Pinpoint the cell where the given text exists, returning its (X, Y) midpoint coordinate. 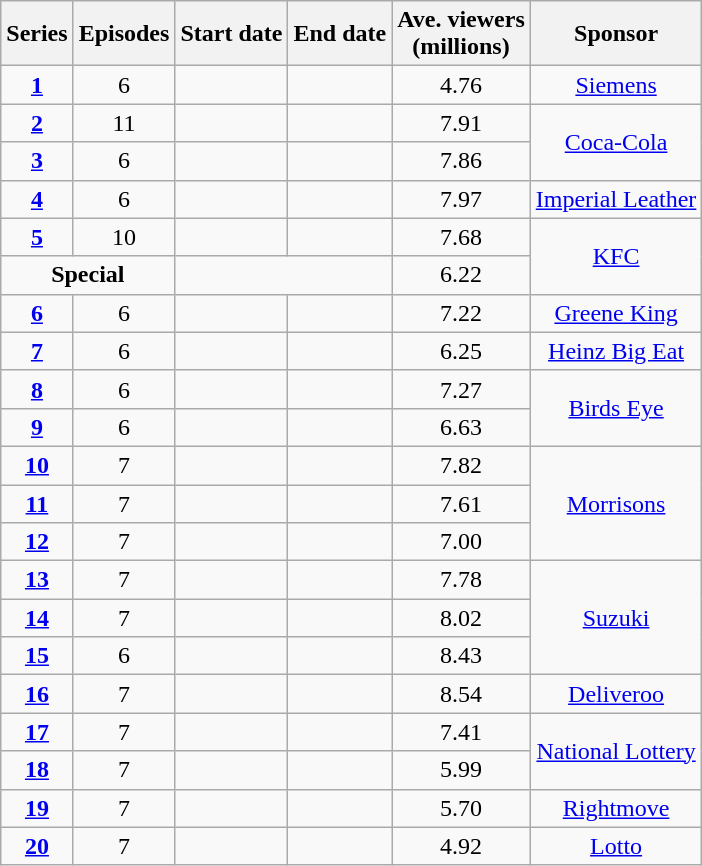
15 (37, 656)
20 (37, 846)
7.82 (462, 465)
9 (37, 427)
2 (37, 123)
Start date (232, 34)
19 (37, 808)
Lotto (616, 846)
Special (88, 275)
Sponsor (616, 34)
End date (340, 34)
Morrisons (616, 503)
4.76 (462, 85)
7.61 (462, 503)
Rightmove (616, 808)
5 (37, 237)
7.27 (462, 389)
Siemens (616, 85)
18 (37, 770)
12 (37, 542)
6.63 (462, 427)
16 (37, 694)
7.41 (462, 732)
Heinz Big Eat (616, 351)
8.54 (462, 694)
4 (37, 199)
Coca-Cola (616, 142)
1 (37, 85)
Deliveroo (616, 694)
13 (37, 580)
5.99 (462, 770)
7.22 (462, 313)
6.22 (462, 275)
8.02 (462, 618)
4.92 (462, 846)
17 (37, 732)
KFC (616, 256)
7.91 (462, 123)
Episodes (124, 34)
Ave. viewers(millions) (462, 34)
3 (37, 161)
7.68 (462, 237)
Suzuki (616, 618)
7.86 (462, 161)
7.97 (462, 199)
5.70 (462, 808)
Series (37, 34)
Birds Eye (616, 408)
8 (37, 389)
Greene King (616, 313)
14 (37, 618)
6.25 (462, 351)
7.78 (462, 580)
Imperial Leather (616, 199)
7.00 (462, 542)
8.43 (462, 656)
National Lottery (616, 751)
